Return the [x, y] coordinate for the center point of the cell that contains the specified text.  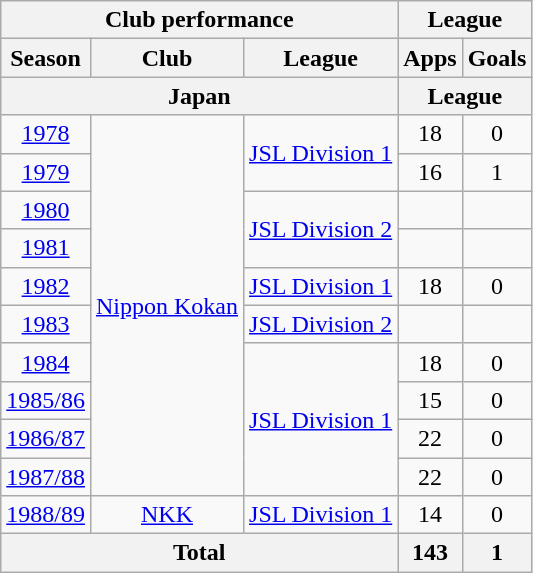
15 [430, 400]
1985/86 [46, 400]
Club performance [200, 20]
16 [430, 172]
Nippon Kokan [166, 306]
Club [166, 58]
1981 [46, 248]
Japan [200, 96]
1984 [46, 362]
1987/88 [46, 477]
Apps [430, 58]
1983 [46, 324]
Goals [497, 58]
1979 [46, 172]
1982 [46, 286]
1986/87 [46, 438]
14 [430, 515]
Season [46, 58]
143 [430, 553]
NKK [166, 515]
1988/89 [46, 515]
Total [200, 553]
1978 [46, 134]
1980 [46, 210]
